Detect which cell encompasses the target text, then output its [X, Y] center coordinate. 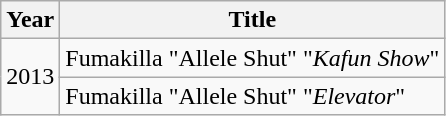
Fumakilla "Allele Shut" "Elevator" [252, 96]
Year [30, 20]
Title [252, 20]
2013 [30, 77]
Fumakilla "Allele Shut" "Kafun Show" [252, 58]
